Detect which cell encompasses the target text, then output its [x, y] center coordinate. 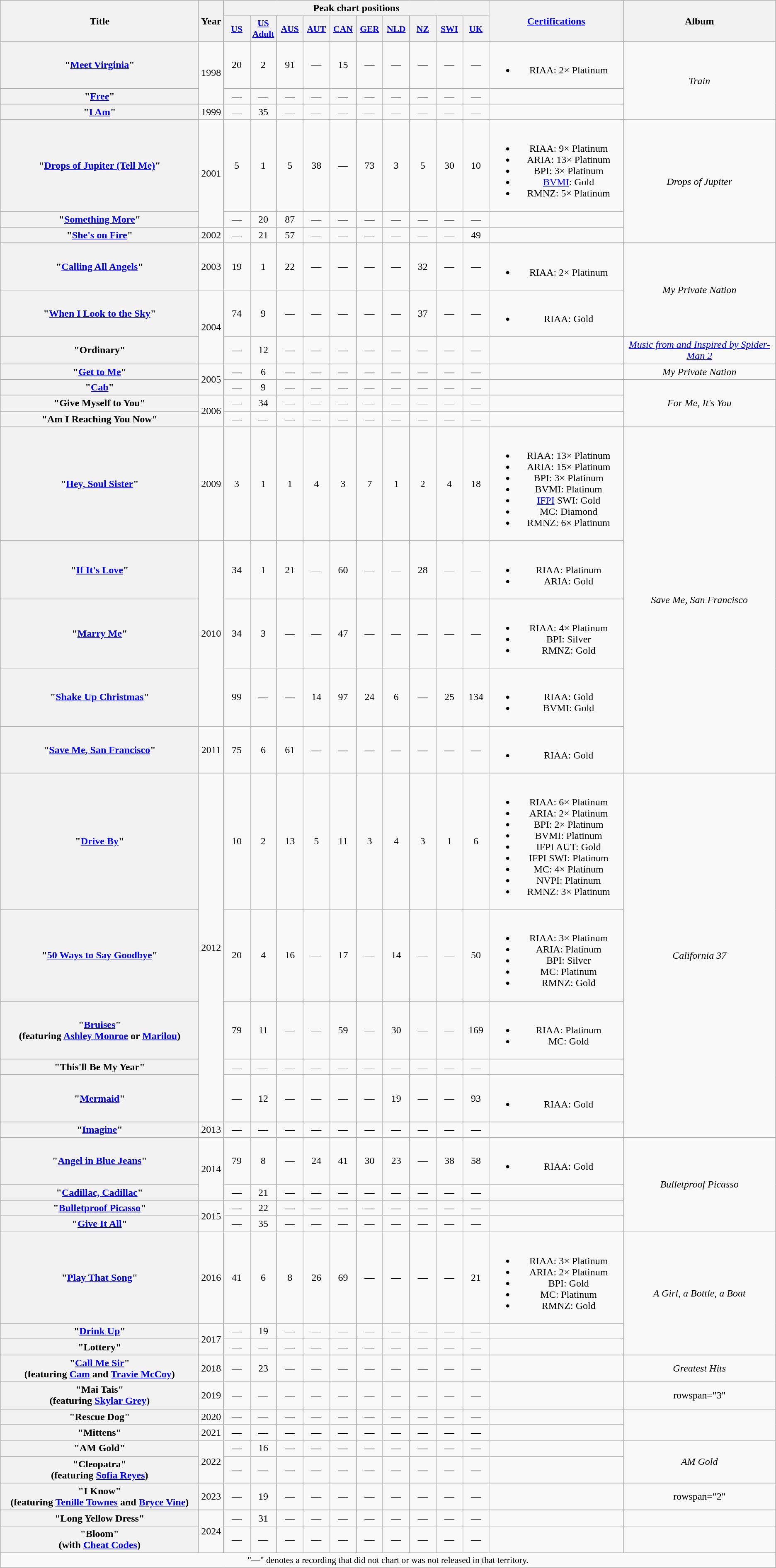
26 [316, 1277]
2014 [211, 1169]
69 [343, 1277]
13 [290, 841]
"Long Yellow Dress" [99, 1518]
"This'll Be My Year" [99, 1067]
"Meet Virginia" [99, 65]
USAdult [263, 29]
"Shake Up Christmas" [99, 697]
37 [423, 313]
SWI [449, 29]
74 [237, 313]
2021 [211, 1432]
2019 [211, 1395]
47 [343, 633]
Drops of Jupiter [699, 182]
"Mai Tais"(featuring Skylar Grey) [99, 1395]
RIAA: 3× PlatinumARIA: PlatinumBPI: SilverMC: PlatinumRMNZ: Gold [556, 955]
RIAA: 3× PlatinumARIA: 2× PlatinumBPI: GoldMC: PlatinumRMNZ: Gold [556, 1277]
"Something More" [99, 219]
2023 [211, 1496]
Certifications [556, 21]
RIAA: PlatinumARIA: Gold [556, 570]
California 37 [699, 955]
60 [343, 570]
"Drops of Jupiter (Tell Me)" [99, 166]
2016 [211, 1277]
"Play That Song" [99, 1277]
For Me, It's You [699, 403]
Album [699, 21]
RIAA: PlatinumMC: Gold [556, 1030]
"When I Look to the Sky" [99, 313]
RIAA: GoldBVMI: Gold [556, 697]
2017 [211, 1339]
"Calling All Angels" [99, 266]
US [237, 29]
15 [343, 65]
Title [99, 21]
"I Know"(featuring Tenille Townes and Bryce Vine) [99, 1496]
Save Me, San Francisco [699, 600]
18 [476, 484]
"Drink Up" [99, 1331]
"Angel in Blue Jeans" [99, 1161]
57 [290, 235]
32 [423, 266]
2006 [211, 411]
"Bulletproof Picasso" [99, 1208]
"AM Gold" [99, 1448]
"Mittens" [99, 1432]
"Ordinary" [99, 350]
59 [343, 1030]
"Call Me Sir"(featuring Cam and Travie McCoy) [99, 1369]
2004 [211, 327]
2020 [211, 1417]
"Marry Me" [99, 633]
"Lottery" [99, 1347]
"If It's Love" [99, 570]
"Give Myself to You" [99, 403]
2024 [211, 1531]
rowspan="3" [699, 1395]
169 [476, 1030]
GER [370, 29]
Bulletproof Picasso [699, 1185]
Peak chart positions [356, 8]
"—" denotes a recording that did not chart or was not released in that territory. [388, 1560]
49 [476, 235]
"She's on Fire" [99, 235]
NLD [396, 29]
91 [290, 65]
AUS [290, 29]
2013 [211, 1129]
2001 [211, 173]
73 [370, 166]
Year [211, 21]
2002 [211, 235]
A Girl, a Bottle, a Boat [699, 1293]
17 [343, 955]
rowspan="2" [699, 1496]
2018 [211, 1369]
Train [699, 80]
"I Am" [99, 112]
"Rescue Dog" [99, 1417]
7 [370, 484]
93 [476, 1098]
1999 [211, 112]
50 [476, 955]
"Cleopatra"(featuring Sofia Reyes) [99, 1470]
CAN [343, 29]
NZ [423, 29]
AUT [316, 29]
"50 Ways to Say Goodbye" [99, 955]
2009 [211, 484]
RIAA: 13× PlatinumARIA: 15× PlatinumBPI: 3× PlatinumBVMI: PlatinumIFPI SWI: GoldMC: DiamondRMNZ: 6× Platinum [556, 484]
31 [263, 1518]
RIAA: 6× PlatinumARIA: 2× PlatinumBPI: 2× PlatinumBVMI: PlatinumIFPI AUT: GoldIFPI SWI: PlatinumMC: 4× PlatinumNVPI: PlatinumRMNZ: 3× Platinum [556, 841]
87 [290, 219]
AM Gold [699, 1461]
"Free" [99, 96]
Greatest Hits [699, 1369]
2011 [211, 749]
1998 [211, 73]
99 [237, 697]
"Get to Me" [99, 372]
2012 [211, 948]
RIAA: 4× PlatinumBPI: SilverRMNZ: Gold [556, 633]
2003 [211, 266]
"Bloom"(with Cheat Codes) [99, 1539]
RIAA: 9× PlatinumARIA: 13× PlatinumBPI: 3× PlatinumBVMI: GoldRMNZ: 5× Platinum [556, 166]
61 [290, 749]
Music from and Inspired by Spider-Man 2 [699, 350]
"Imagine" [99, 1129]
58 [476, 1161]
"Bruises"(featuring Ashley Monroe or Marilou) [99, 1030]
"Hey, Soul Sister" [99, 484]
"Mermaid" [99, 1098]
97 [343, 697]
"Cadillac, Cadillac" [99, 1192]
25 [449, 697]
"Give It All" [99, 1224]
"Save Me, San Francisco" [99, 749]
28 [423, 570]
75 [237, 749]
"Drive By" [99, 841]
"Am I Reaching You Now" [99, 419]
"Cab" [99, 388]
2022 [211, 1461]
2015 [211, 1216]
2010 [211, 633]
134 [476, 697]
UK [476, 29]
2005 [211, 380]
